Output the [X, Y] coordinate of the center of the cell containing the given text.  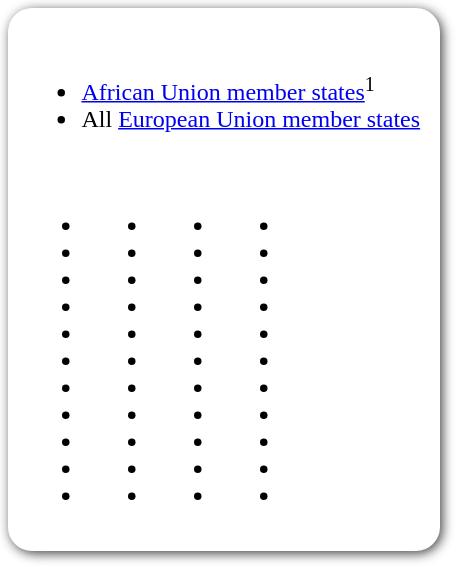
African Union member states1 All European Union member states [221, 280]
